Output the (X, Y) coordinate of the center of the cell containing the given text.  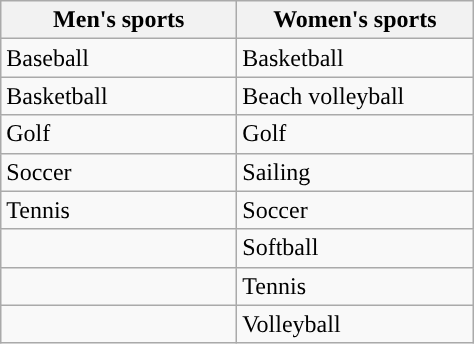
Women's sports (355, 20)
Baseball (119, 58)
Beach volleyball (355, 96)
Sailing (355, 172)
Volleyball (355, 324)
Men's sports (119, 20)
Softball (355, 248)
